Output the [x, y] coordinate of the center of the cell containing the given text.  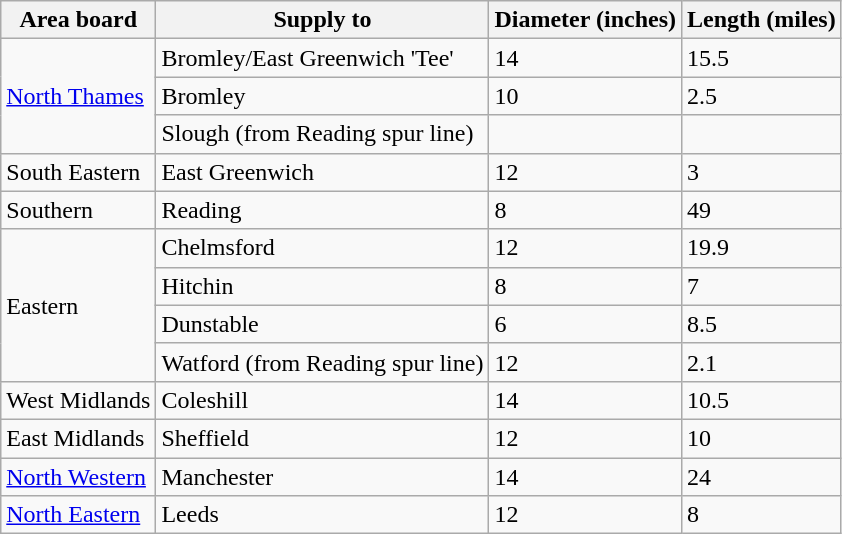
2.1 [761, 362]
24 [761, 477]
19.9 [761, 248]
Watford (from Reading spur line) [322, 362]
7 [761, 286]
Supply to [322, 20]
West Midlands [78, 400]
East Midlands [78, 438]
Southern [78, 210]
Slough (from Reading spur line) [322, 134]
Diameter (inches) [586, 20]
Manchester [322, 477]
North Thames [78, 96]
Reading [322, 210]
East Greenwich [322, 172]
Chelmsford [322, 248]
8.5 [761, 324]
10.5 [761, 400]
6 [586, 324]
Area board [78, 20]
South Eastern [78, 172]
3 [761, 172]
Leeds [322, 515]
Bromley [322, 96]
2.5 [761, 96]
Coleshill [322, 400]
49 [761, 210]
Length (miles) [761, 20]
Eastern [78, 305]
North Western [78, 477]
Sheffield [322, 438]
Hitchin [322, 286]
Dunstable [322, 324]
Bromley/East Greenwich 'Tee' [322, 58]
15.5 [761, 58]
North Eastern [78, 515]
